Find where the given text appears and provide that cell's center as (X, Y) coordinate. 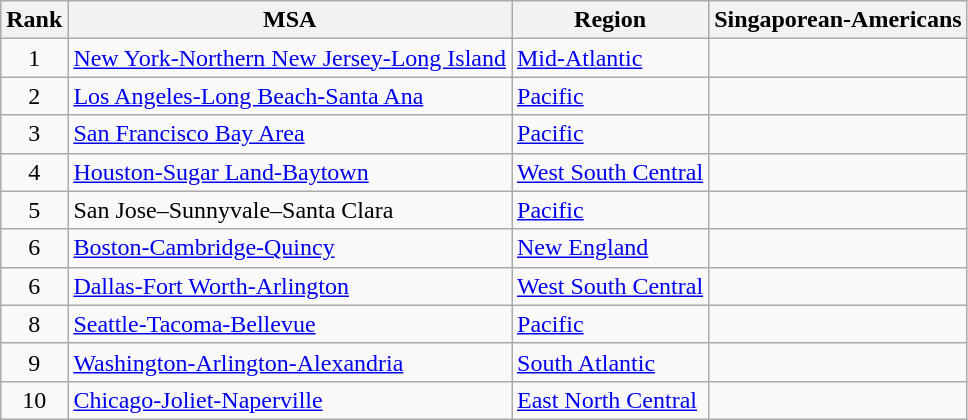
Singaporean-Americans (838, 20)
San Jose–Sunnyvale–Santa Clara (290, 210)
South Atlantic (610, 362)
East North Central (610, 400)
10 (34, 400)
2 (34, 96)
Dallas-Fort Worth-Arlington (290, 286)
Chicago-Joliet-Naperville (290, 400)
Houston-Sugar Land-Baytown (290, 172)
San Francisco Bay Area (290, 134)
Seattle-Tacoma-Bellevue (290, 324)
Los Angeles-Long Beach-Santa Ana (290, 96)
4 (34, 172)
Mid-Atlantic (610, 58)
3 (34, 134)
Rank (34, 20)
MSA (290, 20)
New York-Northern New Jersey-Long Island (290, 58)
8 (34, 324)
Region (610, 20)
Boston-Cambridge-Quincy (290, 248)
Washington-Arlington-Alexandria (290, 362)
9 (34, 362)
5 (34, 210)
New England (610, 248)
1 (34, 58)
